Extract the [X, Y] coordinate from the center of the cell holding the provided text.  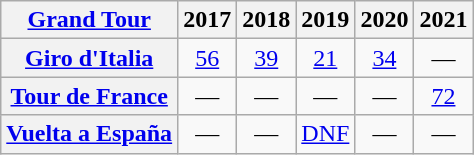
2017 [208, 20]
Giro d'Italia [90, 58]
39 [266, 58]
56 [208, 58]
34 [384, 58]
Grand Tour [90, 20]
2019 [326, 20]
Tour de France [90, 96]
DNF [326, 134]
2021 [444, 20]
72 [444, 96]
2020 [384, 20]
Vuelta a España [90, 134]
21 [326, 58]
2018 [266, 20]
